For the text-containing cell, return its midpoint in (X, Y) coordinate format. 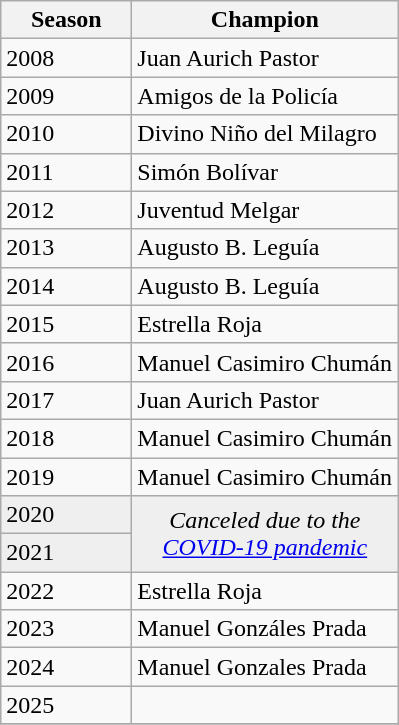
2017 (66, 400)
2021 (66, 553)
2023 (66, 629)
2009 (66, 96)
2011 (66, 172)
2015 (66, 324)
2013 (66, 248)
2022 (66, 591)
Canceled due to the COVID-19 pandemic (265, 534)
Manuel Gonzales Prada (265, 667)
2014 (66, 286)
Season (66, 20)
2025 (66, 705)
2016 (66, 362)
Simón Bolívar (265, 172)
2018 (66, 438)
2019 (66, 477)
2008 (66, 58)
Divino Niño del Milagro (265, 134)
2020 (66, 515)
Amigos de la Policía (265, 96)
Champion (265, 20)
2024 (66, 667)
Juventud Melgar (265, 210)
2012 (66, 210)
Manuel Gonzáles Prada (265, 629)
2010 (66, 134)
